Find where the given text appears and provide that cell's center as [x, y] coordinate. 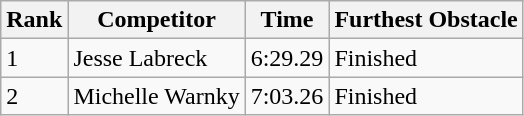
Jesse Labreck [156, 58]
6:29.29 [287, 58]
Michelle Warnky [156, 96]
1 [34, 58]
Competitor [156, 20]
Rank [34, 20]
Time [287, 20]
Furthest Obstacle [426, 20]
2 [34, 96]
7:03.26 [287, 96]
